From the cell containing the given text, extract its center point as [x, y] coordinate. 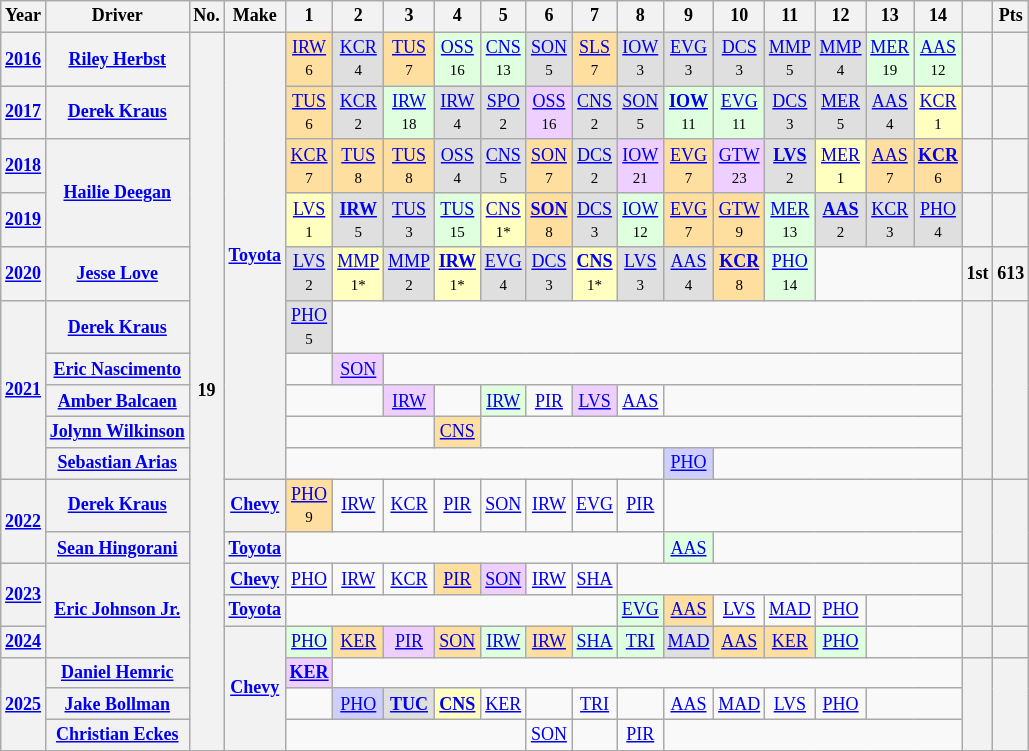
Daniel Hemric [117, 672]
AAS2 [840, 220]
IOW3 [640, 59]
8 [640, 16]
Year [24, 16]
TUS15 [457, 220]
5 [503, 16]
613 [1011, 274]
SPO2 [503, 113]
TUC [410, 704]
IRW6 [309, 59]
DCS2 [595, 166]
EVG4 [503, 274]
AAS12 [938, 59]
CNS2 [595, 113]
4 [457, 16]
MMP4 [840, 59]
12 [840, 16]
PHO9 [309, 506]
PHO14 [790, 274]
KCR6 [938, 166]
LVS3 [640, 274]
Eric Johnson Jr. [117, 610]
TUS3 [410, 220]
KCR2 [358, 113]
2024 [24, 642]
13 [890, 16]
MER1 [840, 166]
2021 [24, 389]
OSS4 [457, 166]
KCR8 [740, 274]
Make [254, 16]
Driver [117, 16]
CNS13 [503, 59]
KCR4 [358, 59]
IRW5 [358, 220]
Sebastian Arias [117, 462]
11 [790, 16]
2017 [24, 113]
EVG3 [688, 59]
2 [358, 16]
2020 [24, 274]
2016 [24, 59]
TUS7 [410, 59]
KCR1 [938, 113]
KCR3 [890, 220]
No. [206, 16]
2018 [24, 166]
IRW18 [410, 113]
IRW1* [457, 274]
CNS5 [503, 166]
SON8 [549, 220]
MMP5 [790, 59]
MMP1* [358, 274]
3 [410, 16]
SON7 [549, 166]
1 [309, 16]
IOW12 [640, 220]
Christian Eckes [117, 734]
10 [740, 16]
GTW23 [740, 166]
Hailie Deegan [117, 192]
2019 [24, 220]
6 [549, 16]
KCR7 [309, 166]
MMP2 [410, 274]
Pts [1011, 16]
Amber Balcaen [117, 400]
EVG11 [740, 113]
MER13 [790, 220]
PHO4 [938, 220]
GTW9 [740, 220]
1st [978, 274]
7 [595, 16]
IOW11 [688, 113]
Jolynn Wilkinson [117, 432]
MER5 [840, 113]
IOW21 [640, 166]
AAS7 [890, 166]
19 [206, 392]
PHO5 [309, 327]
9 [688, 16]
Riley Herbst [117, 59]
Jake Bollman [117, 704]
LVS1 [309, 220]
2022 [24, 522]
SLS7 [595, 59]
Eric Nascimento [117, 370]
2023 [24, 594]
2025 [24, 704]
Sean Hingorani [117, 548]
MER19 [890, 59]
14 [938, 16]
TUS6 [309, 113]
Jesse Love [117, 274]
IRW4 [457, 113]
